Scan for the cell matching the given text and deliver its [x, y] coordinate at center. 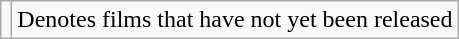
Denotes films that have not yet been released [235, 20]
